Extract the (X, Y) coordinate from the center of the cell holding the provided text.  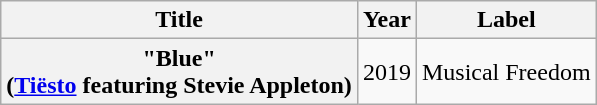
Year (386, 20)
Label (506, 20)
Musical Freedom (506, 72)
Title (180, 20)
"Blue"(Tiësto featuring Stevie Appleton) (180, 72)
2019 (386, 72)
